Output the (x, y) coordinate of the center of the cell containing the given text.  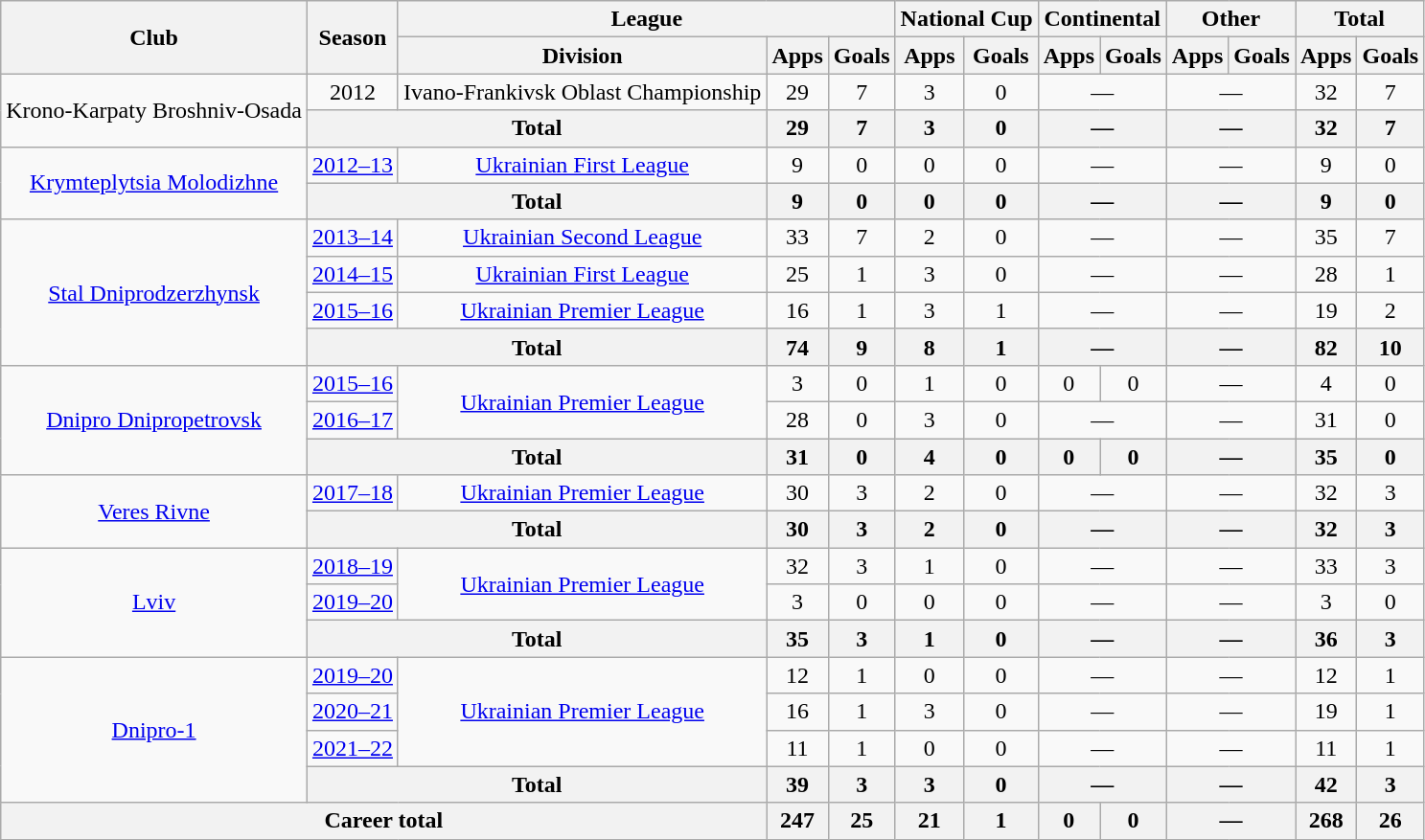
Dnipro Dnipropetrovsk (154, 420)
74 (797, 347)
National Cup (966, 19)
Club (154, 37)
2020–21 (353, 712)
8 (930, 347)
2018–19 (353, 566)
Stal Dniprodzerzhynsk (154, 292)
Ukrainian Second League (582, 238)
Season (353, 37)
Veres Rivne (154, 511)
2014–15 (353, 274)
Ivano-Frankivsk Oblast Championship (582, 92)
Continental (1102, 19)
2012 (353, 92)
82 (1326, 347)
League (646, 19)
36 (1326, 639)
Division (582, 56)
Career total (383, 821)
21 (930, 821)
2012–13 (353, 165)
26 (1391, 821)
39 (797, 784)
10 (1391, 347)
Dnipro-1 (154, 730)
Krono-Karpaty Broshniv-Osada (154, 110)
Krymteplytsia Molodizhne (154, 183)
2016–17 (353, 420)
268 (1326, 821)
247 (797, 821)
2021–22 (353, 748)
2013–14 (353, 238)
2017–18 (353, 493)
Lviv (154, 602)
Other (1230, 19)
42 (1326, 784)
